Determine the [X, Y] coordinate at the center of the cell enclosing the given text.  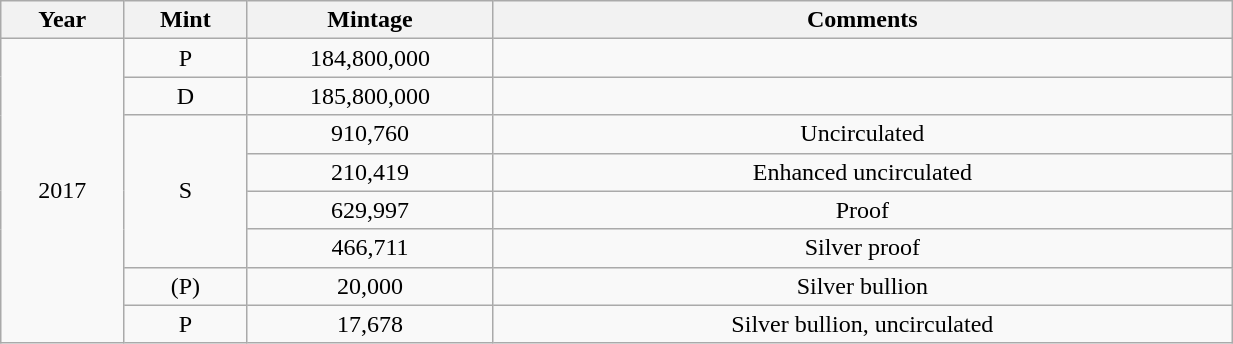
S [186, 191]
Silver bullion, uncirculated [862, 324]
Mintage [370, 20]
185,800,000 [370, 96]
17,678 [370, 324]
2017 [62, 191]
629,997 [370, 210]
(P) [186, 286]
Mint [186, 20]
210,419 [370, 172]
Proof [862, 210]
Year [62, 20]
184,800,000 [370, 58]
Silver bullion [862, 286]
Uncirculated [862, 134]
910,760 [370, 134]
Enhanced uncirculated [862, 172]
20,000 [370, 286]
Comments [862, 20]
D [186, 96]
466,711 [370, 248]
Silver proof [862, 248]
